Determine the (X, Y) coordinate at the center of the cell enclosing the given text.  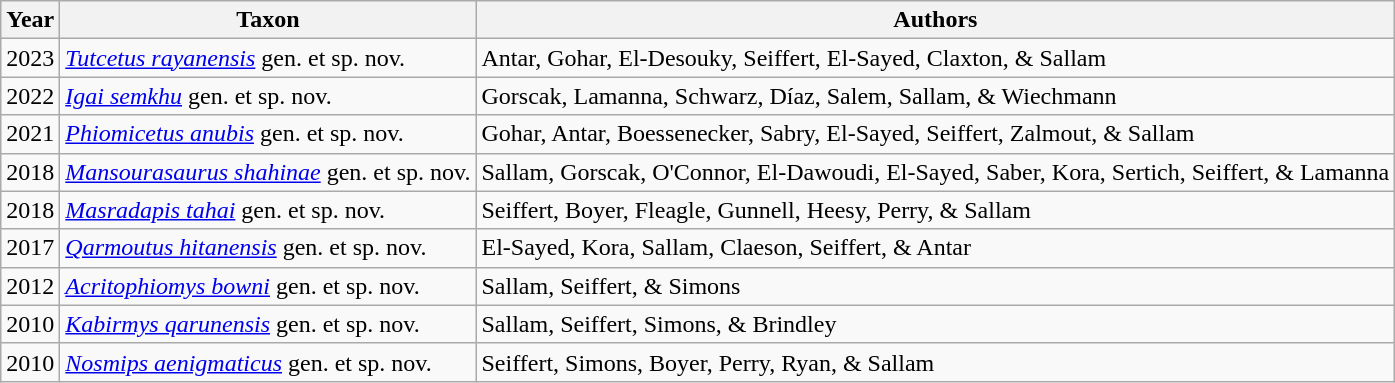
Acritophiomys bowni gen. et sp. nov. (268, 286)
Gohar, Antar, Boessenecker, Sabry, El-Sayed, Seiffert, Zalmout, & Sallam (936, 134)
2017 (30, 248)
Kabirmys qarunensis gen. et sp. nov. (268, 324)
2021 (30, 134)
Tutcetus rayanensis gen. et sp. nov. (268, 58)
Mansourasaurus shahinae gen. et sp. nov. (268, 172)
Gorscak, Lamanna, Schwarz, Díaz, Salem, Sallam, & Wiechmann (936, 96)
2022 (30, 96)
2023 (30, 58)
Sallam, Gorscak, O'Connor, El-Dawoudi, El-Sayed, Saber, Kora, Sertich, Seiffert, & Lamanna (936, 172)
Masradapis tahai gen. et sp. nov. (268, 210)
Phiomicetus anubis gen. et sp. nov. (268, 134)
Authors (936, 20)
Seiffert, Simons, Boyer, Perry, Ryan, & Sallam (936, 362)
Sallam, Seiffert, & Simons (936, 286)
Igai semkhu gen. et sp. nov. (268, 96)
Nosmips aenigmaticus gen. et sp. nov. (268, 362)
Year (30, 20)
Qarmoutus hitanensis gen. et sp. nov. (268, 248)
Sallam, Seiffert, Simons, & Brindley (936, 324)
Taxon (268, 20)
2012 (30, 286)
El-Sayed, Kora, Sallam, Claeson, Seiffert, & Antar (936, 248)
Seiffert, Boyer, Fleagle, Gunnell, Heesy, Perry, & Sallam (936, 210)
Antar, Gohar, El-Desouky, Seiffert, El-Sayed, Claxton, & Sallam (936, 58)
